Scan for the cell matching the given text and deliver its [x, y] coordinate at center. 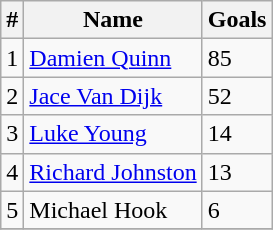
# [12, 20]
Luke Young [113, 134]
Richard Johnston [113, 172]
Goals [237, 20]
Damien Quinn [113, 58]
85 [237, 58]
1 [12, 58]
Name [113, 20]
4 [12, 172]
3 [12, 134]
5 [12, 210]
Michael Hook [113, 210]
2 [12, 96]
14 [237, 134]
Jace Van Dijk [113, 96]
13 [237, 172]
6 [237, 210]
52 [237, 96]
